Determine the (X, Y) coordinate at the center of the cell enclosing the given text.  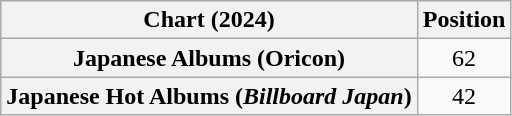
42 (464, 96)
Chart (2024) (209, 20)
Position (464, 20)
Japanese Hot Albums (Billboard Japan) (209, 96)
Japanese Albums (Oricon) (209, 58)
62 (464, 58)
